Identify which cell holds the provided text, then report its [x, y] central coordinate. 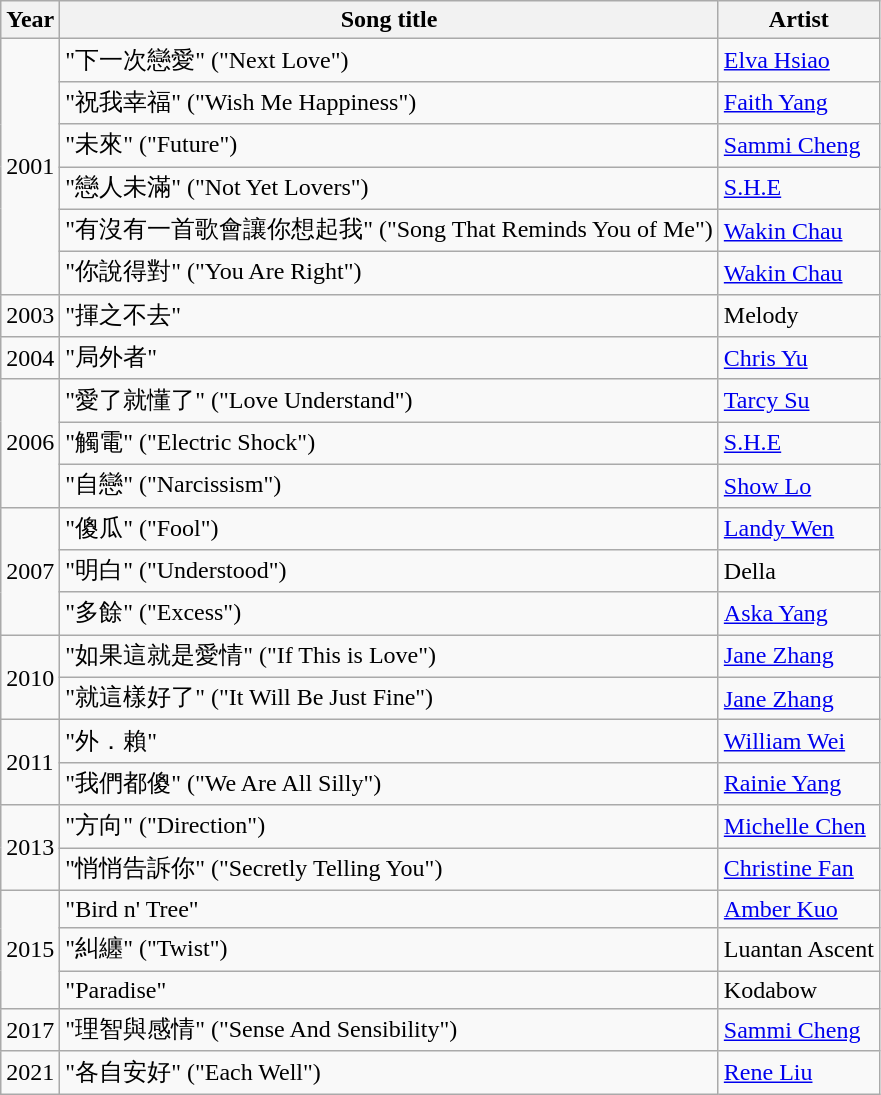
2006 [30, 443]
Della [798, 572]
"明白" ("Understood") [389, 572]
"戀人未滿" ("Not Yet Lovers") [389, 188]
Rene Liu [798, 1072]
"多餘" ("Excess") [389, 614]
2003 [30, 316]
"就這樣好了" ("It Will Be Just Fine") [389, 698]
Kodabow [798, 990]
"局外者" [389, 358]
"你說得對" ("You Are Right") [389, 274]
2010 [30, 678]
"我們都傻" ("We Are All Silly") [389, 784]
2011 [30, 762]
"各自安好" ("Each Well") [389, 1072]
"如果這就是愛情" ("If This is Love") [389, 656]
Tarcy Su [798, 400]
"方向" ("Direction") [389, 826]
Aska Yang [798, 614]
"觸電" ("Electric Shock") [389, 444]
Michelle Chen [798, 826]
"下一次戀愛" ("Next Love") [389, 60]
"愛了就懂了" ("Love Understand") [389, 400]
2013 [30, 848]
2001 [30, 166]
Chris Yu [798, 358]
William Wei [798, 742]
Rainie Yang [798, 784]
Elva Hsiao [798, 60]
2017 [30, 1030]
Artist [798, 20]
"外．賴" [389, 742]
Melody [798, 316]
"有沒有一首歌會讓你想起我" ("Song That Reminds You of Me") [389, 230]
"Bird n' Tree" [389, 909]
"自戀" ("Narcissism") [389, 486]
Amber Kuo [798, 909]
Song title [389, 20]
"理智與感情" ("Sense And Sensibility") [389, 1030]
2021 [30, 1072]
2007 [30, 571]
2004 [30, 358]
"祝我幸福" ("Wish Me Happiness") [389, 102]
"糾纏" ("Twist") [389, 950]
"Paradise" [389, 990]
"揮之不去" [389, 316]
"傻瓜" ("Fool") [389, 528]
"悄悄告訴你" ("Secretly Telling You") [389, 870]
Year [30, 20]
2015 [30, 950]
Christine Fan [798, 870]
Faith Yang [798, 102]
Show Lo [798, 486]
Landy Wen [798, 528]
"未來" ("Future") [389, 146]
Luantan Ascent [798, 950]
